Provide the (X, Y) coordinate of the cell's center where the given text is located.  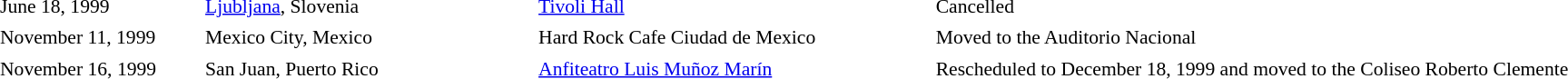
Hard Rock Cafe Ciudad de Mexico (734, 38)
Mexico City, Mexico (368, 38)
